Extract the [x, y] coordinate from the center of the cell holding the provided text.  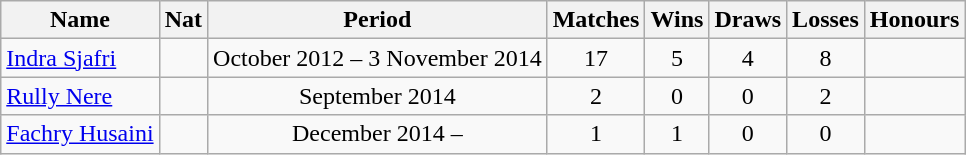
Period [378, 20]
Name [80, 20]
8 [826, 58]
17 [596, 58]
September 2014 [378, 96]
Draws [748, 20]
Matches [596, 20]
Wins [677, 20]
Losses [826, 20]
Rully Nere [80, 96]
Fachry Husaini [80, 134]
December 2014 – [378, 134]
Honours [914, 20]
5 [677, 58]
Indra Sjafri [80, 58]
October 2012 – 3 November 2014 [378, 58]
Nat [183, 20]
4 [748, 58]
